For the text-containing cell, return its midpoint in [X, Y] coordinate format. 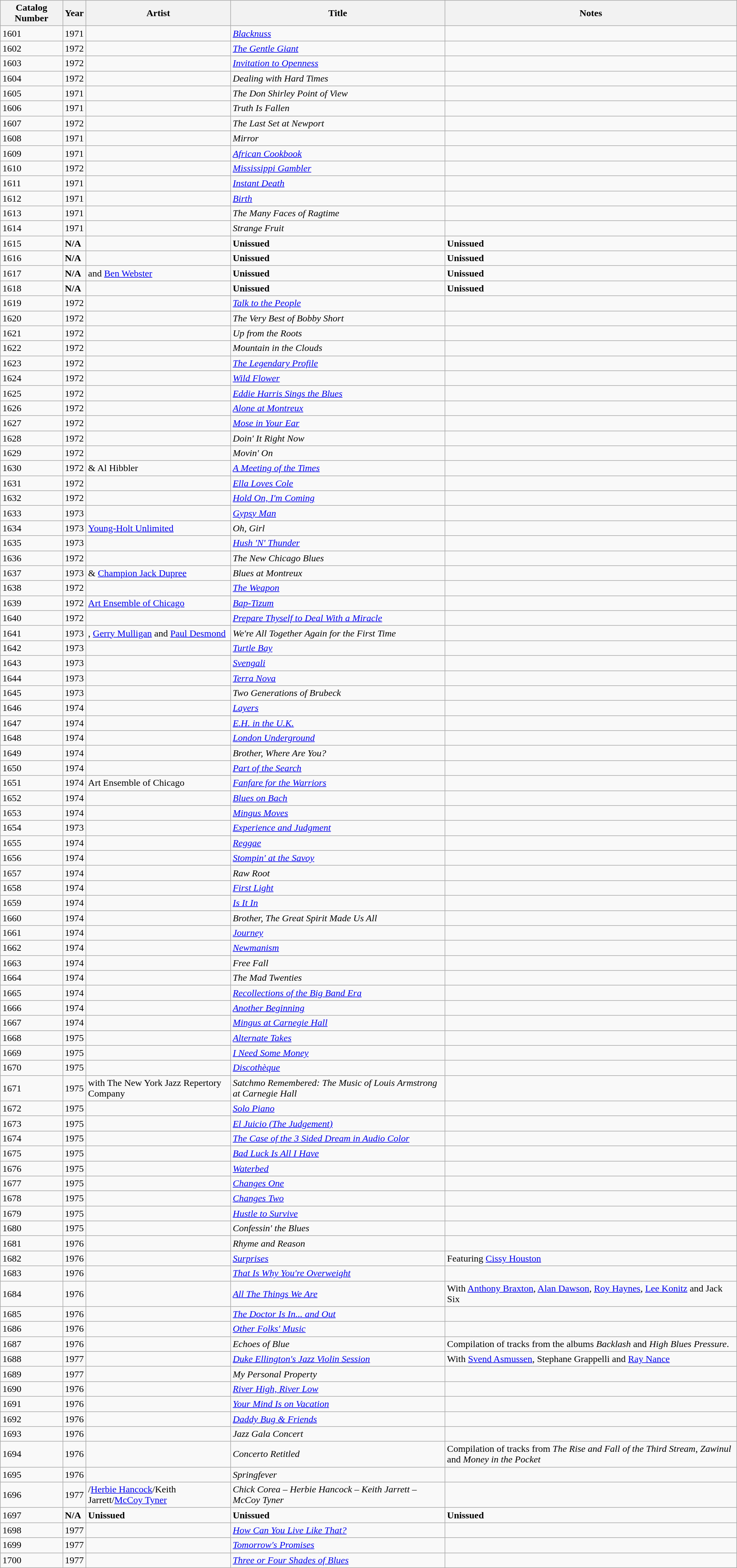
1678 [31, 1199]
1634 [31, 528]
Duke Ellington's Jazz Violin Session [338, 1359]
1700 [31, 1560]
Is It In [338, 903]
The Last Set at Newport [338, 123]
1672 [31, 1108]
Mose in Your Ear [338, 423]
E.H. in the U.K. [338, 723]
1695 [31, 1475]
1683 [31, 1273]
Year [74, 13]
1674 [31, 1138]
Mingus at Carnegie Hall [338, 1023]
The Weapon [338, 588]
Turtle Bay [338, 648]
Solo Piano [338, 1108]
1650 [31, 768]
River High, River Low [338, 1389]
1667 [31, 1023]
With Anthony Braxton, Alan Dawson, Roy Haynes, Lee Konitz and Jack Six [591, 1293]
1687 [31, 1344]
1680 [31, 1228]
Confessin' the Blues [338, 1228]
1640 [31, 618]
Ella Loves Cole [338, 483]
1668 [31, 1038]
1626 [31, 408]
Surprises [338, 1258]
1638 [31, 588]
Movin' On [338, 453]
Reggae [338, 843]
1617 [31, 273]
Layers [338, 708]
1666 [31, 1008]
Blacknuss [338, 33]
1661 [31, 933]
1644 [31, 678]
and Ben Webster [158, 273]
1614 [31, 228]
Title [338, 13]
Artist [158, 13]
The New Chicago Blues [338, 558]
1697 [31, 1515]
1654 [31, 828]
1627 [31, 423]
Featuring Cissy Houston [591, 1258]
1613 [31, 213]
Other Folks' Music [338, 1329]
Catalog Number [31, 13]
1685 [31, 1314]
Strange Fruit [338, 228]
Tomorrow's Promises [338, 1545]
Part of the Search [338, 768]
Svengali [338, 663]
1675 [31, 1153]
Mingus Moves [338, 813]
The Gentle Giant [338, 48]
1629 [31, 453]
My Personal Property [338, 1374]
Blues at Montreux [338, 573]
Echoes of Blue [338, 1344]
Wild Flower [338, 378]
1636 [31, 558]
Two Generations of Brubeck [338, 693]
1664 [31, 978]
1677 [31, 1184]
1679 [31, 1214]
1694 [31, 1454]
Daddy Bug & Friends [338, 1419]
1630 [31, 468]
Discothèque [338, 1068]
1689 [31, 1374]
1692 [31, 1419]
Dealing with Hard Times [338, 78]
Brother, Where Are You? [338, 753]
The Doctor Is In... and Out [338, 1314]
/Herbie Hancock/Keith Jarrett/McCoy Tyner [158, 1495]
Raw Root [338, 873]
1651 [31, 783]
Bap-Tizum [338, 603]
How Can You Live Like That? [338, 1530]
Mississippi Gambler [338, 168]
1696 [31, 1495]
1608 [31, 138]
Newmanism [338, 948]
1621 [31, 333]
Your Mind Is on Vacation [338, 1404]
1691 [31, 1404]
1658 [31, 888]
1609 [31, 153]
1623 [31, 363]
1646 [31, 708]
Another Beginning [338, 1008]
1622 [31, 348]
A Meeting of the Times [338, 468]
El Juicio (The Judgement) [338, 1123]
1652 [31, 798]
1611 [31, 183]
1637 [31, 573]
Bad Luck Is All I Have [338, 1153]
Free Fall [338, 963]
Young-Holt Unlimited [158, 528]
Gypsy Man [338, 513]
1690 [31, 1389]
That Is Why You're Overweight [338, 1273]
1645 [31, 693]
1606 [31, 108]
1612 [31, 198]
1631 [31, 483]
Experience and Judgment [338, 828]
1649 [31, 753]
1676 [31, 1169]
The Don Shirley Point of View [338, 93]
Up from the Roots [338, 333]
Terra Nova [338, 678]
Mirror [338, 138]
1635 [31, 543]
1669 [31, 1053]
First Light [338, 888]
1624 [31, 378]
Jazz Gala Concert [338, 1434]
Compilation of tracks from The Rise and Fall of the Third Stream, Zawinul and Money in the Pocket [591, 1454]
Three or Four Shades of Blues [338, 1560]
The Many Faces of Ragtime [338, 213]
1620 [31, 318]
Hustle to Survive [338, 1214]
1657 [31, 873]
1641 [31, 633]
1605 [31, 93]
Blues on Bach [338, 798]
Fanfare for the Warriors [338, 783]
1647 [31, 723]
Doin' It Right Now [338, 438]
1670 [31, 1068]
Talk to the People [338, 303]
1607 [31, 123]
1602 [31, 48]
London Underground [338, 738]
Satchmo Remembered: The Music of Louis Armstrong at Carnegie Hall [338, 1088]
1618 [31, 288]
Changes Two [338, 1199]
Compilation of tracks from the albums Backlash and High Blues Pressure. [591, 1344]
1655 [31, 843]
Truth Is Fallen [338, 108]
1659 [31, 903]
Birth [338, 198]
1642 [31, 648]
Brother, The Great Spirit Made Us All [338, 918]
The Very Best of Bobby Short [338, 318]
With Svend Asmussen, Stephane Grappelli and Ray Nance [591, 1359]
We're All Together Again for the First Time [338, 633]
1660 [31, 918]
, Gerry Mulligan and Paul Desmond [158, 633]
Alone at Montreux [338, 408]
Changes One [338, 1184]
1633 [31, 513]
1632 [31, 498]
1671 [31, 1088]
1628 [31, 438]
1639 [31, 603]
Notes [591, 13]
Mountain in the Clouds [338, 348]
The Mad Twenties [338, 978]
1604 [31, 78]
1693 [31, 1434]
1673 [31, 1123]
1665 [31, 993]
Eddie Harris Sings the Blues [338, 393]
1663 [31, 963]
1643 [31, 663]
All The Things We Are [338, 1293]
Hold On, I'm Coming [338, 498]
Alternate Takes [338, 1038]
with The New York Jazz Repertory Company [158, 1088]
I Need Some Money [338, 1053]
Chick Corea – Herbie Hancock – Keith Jarrett – McCoy Tyner [338, 1495]
Hush 'N' Thunder [338, 543]
The Case of the 3 Sided Dream in Audio Color [338, 1138]
Instant Death [338, 183]
Oh, Girl [338, 528]
1698 [31, 1530]
Rhyme and Reason [338, 1243]
1686 [31, 1329]
1615 [31, 243]
1601 [31, 33]
1682 [31, 1258]
1619 [31, 303]
Recollections of the Big Band Era [338, 993]
Prepare Thyself to Deal With a Miracle [338, 618]
1616 [31, 258]
Concerto Retitled [338, 1454]
Invitation to Openness [338, 63]
1684 [31, 1293]
1662 [31, 948]
Stompin' at the Savoy [338, 858]
1625 [31, 393]
& Al Hibbler [158, 468]
Journey [338, 933]
1688 [31, 1359]
1648 [31, 738]
1610 [31, 168]
Waterbed [338, 1169]
1656 [31, 858]
1681 [31, 1243]
African Cookbook [338, 153]
1653 [31, 813]
The Legendary Profile [338, 363]
1603 [31, 63]
& Champion Jack Dupree [158, 573]
Springfever [338, 1475]
1699 [31, 1545]
